Detect which cell encompasses the target text, then output its [X, Y] center coordinate. 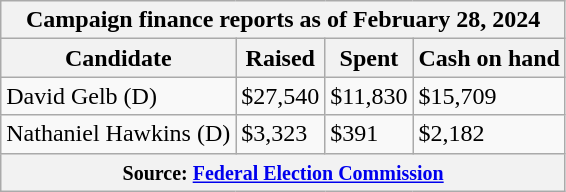
Raised [280, 58]
$3,323 [280, 134]
Campaign finance reports as of February 28, 2024 [284, 20]
$2,182 [489, 134]
$391 [369, 134]
David Gelb (D) [118, 96]
Spent [369, 58]
Nathaniel Hawkins (D) [118, 134]
$11,830 [369, 96]
Source: Federal Election Commission [284, 172]
$27,540 [280, 96]
Candidate [118, 58]
$15,709 [489, 96]
Cash on hand [489, 58]
